Extract the [x, y] coordinate from the center of the cell holding the provided text.  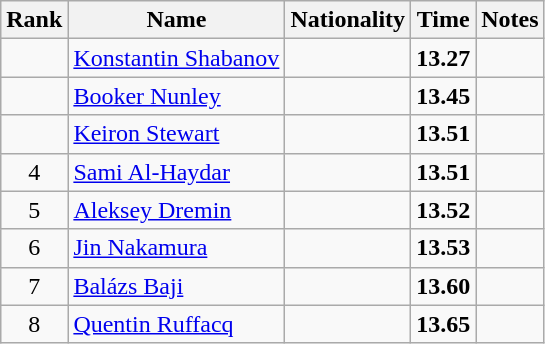
7 [34, 286]
Balázs Baji [176, 286]
13.45 [444, 96]
Keiron Stewart [176, 134]
Time [444, 20]
6 [34, 248]
13.52 [444, 210]
13.60 [444, 286]
Name [176, 20]
8 [34, 324]
Quentin Ruffacq [176, 324]
Rank [34, 20]
13.27 [444, 58]
Sami Al-Haydar [176, 172]
Booker Nunley [176, 96]
Jin Nakamura [176, 248]
Notes [510, 20]
13.65 [444, 324]
Nationality [348, 20]
Aleksey Dremin [176, 210]
Konstantin Shabanov [176, 58]
5 [34, 210]
4 [34, 172]
13.53 [444, 248]
